Find where the given text appears and provide that cell's center as [X, Y] coordinate. 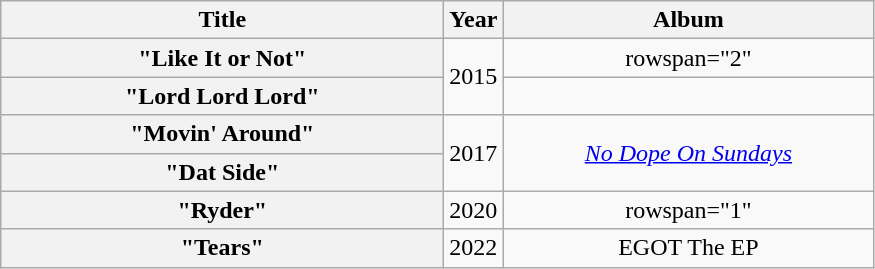
"Lord Lord Lord" [222, 96]
Title [222, 20]
2022 [474, 248]
"Ryder" [222, 210]
2015 [474, 77]
"Like It or Not" [222, 58]
2017 [474, 153]
EGOT The EP [688, 248]
rowspan="1" [688, 210]
"Dat Side" [222, 172]
2020 [474, 210]
Year [474, 20]
No Dope On Sundays [688, 153]
"Tears" [222, 248]
"Movin' Around" [222, 134]
rowspan="2" [688, 58]
Album [688, 20]
